Detect which cell encompasses the target text, then output its (X, Y) center coordinate. 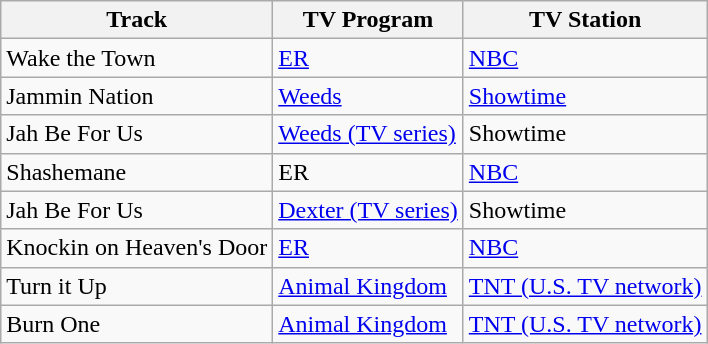
Weeds (368, 96)
Turn it Up (137, 286)
TV Program (368, 20)
TV Station (585, 20)
Jammin Nation (137, 96)
Track (137, 20)
Weeds (TV series) (368, 134)
Knockin on Heaven's Door (137, 248)
Burn One (137, 324)
Dexter (TV series) (368, 210)
Wake the Town (137, 58)
Shashemane (137, 172)
